Detect which cell encompasses the target text, then output its [X, Y] center coordinate. 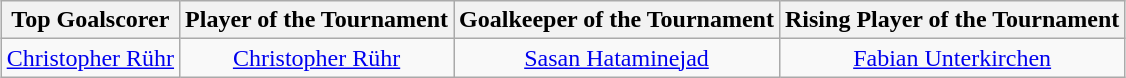
Goalkeeper of the Tournament [617, 20]
Fabian Unterkirchen [952, 58]
Top Goalscorer [90, 20]
Sasan Hataminejad [617, 58]
Player of the Tournament [317, 20]
Rising Player of the Tournament [952, 20]
